Return the [x, y] coordinate for the center point of the cell that contains the specified text.  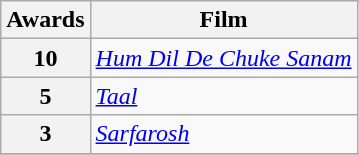
Film [224, 20]
Awards [46, 20]
Taal [224, 96]
Sarfarosh [224, 134]
5 [46, 96]
10 [46, 58]
3 [46, 134]
Hum Dil De Chuke Sanam [224, 58]
